For the text-containing cell, return its midpoint in (X, Y) coordinate format. 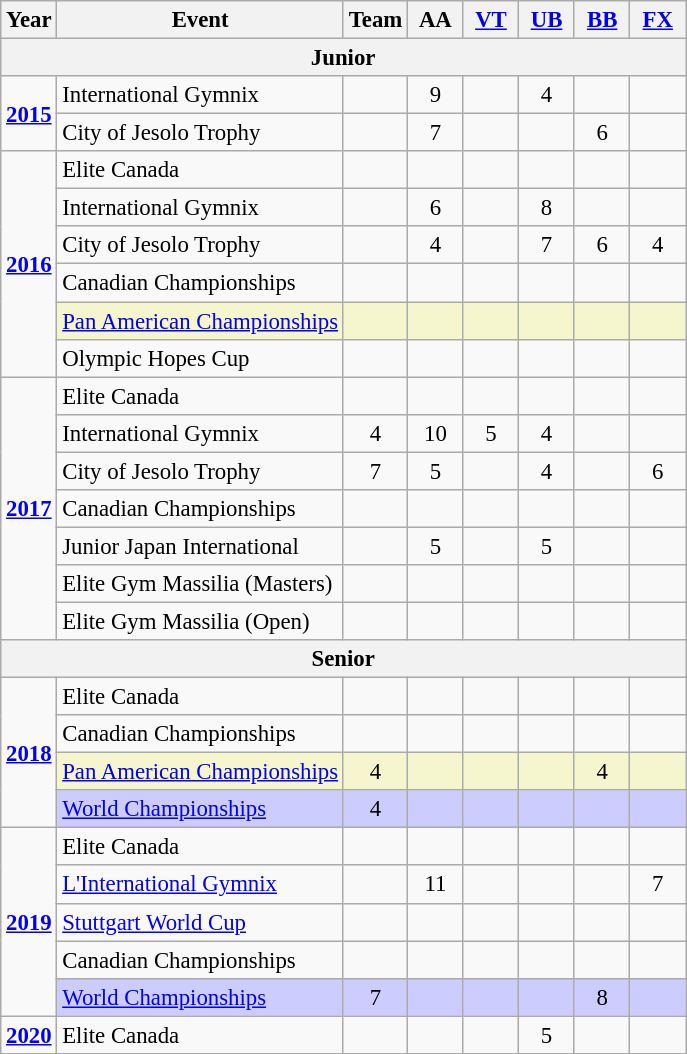
FX (658, 20)
Year (29, 20)
2018 (29, 753)
BB (602, 20)
Olympic Hopes Cup (200, 358)
VT (491, 20)
Team (375, 20)
UB (547, 20)
AA (436, 20)
Elite Gym Massilia (Masters) (200, 584)
11 (436, 885)
L'International Gymnix (200, 885)
2015 (29, 114)
2016 (29, 264)
Junior Japan International (200, 546)
Junior (344, 58)
Stuttgart World Cup (200, 922)
2020 (29, 1035)
9 (436, 95)
Elite Gym Massilia (Open) (200, 621)
10 (436, 433)
Event (200, 20)
Senior (344, 659)
2017 (29, 508)
2019 (29, 922)
